For the text-containing cell, return its midpoint in (X, Y) coordinate format. 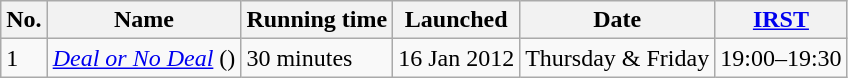
30 minutes (317, 58)
Deal or No Deal () (144, 58)
Name (144, 20)
Thursday & Friday (618, 58)
1 (24, 58)
16 Jan 2012 (456, 58)
19:00–19:30 (781, 58)
Date (618, 20)
No. (24, 20)
IRST (781, 20)
Launched (456, 20)
Running time (317, 20)
